From the cell containing the given text, extract its center point as [x, y] coordinate. 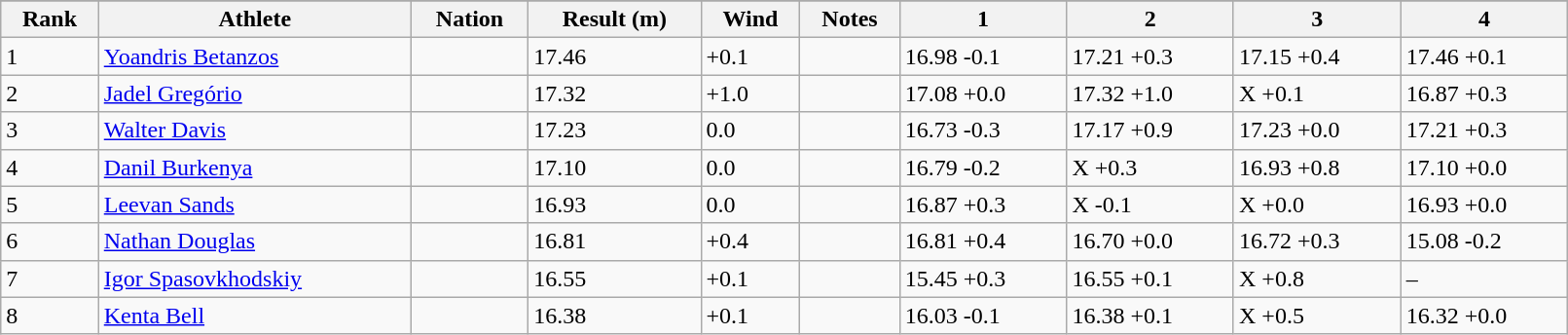
X -0.1 [1150, 205]
6 [50, 242]
Rank [50, 19]
Walter Davis [255, 130]
– [1484, 279]
16.32 +0.0 [1484, 316]
15.08 -0.2 [1484, 242]
Kenta Bell [255, 316]
16.72 +0.3 [1317, 242]
+1.0 [750, 93]
16.79 -0.2 [983, 167]
16.93 +0.0 [1484, 205]
5 [50, 205]
Notes [850, 19]
16.73 -0.3 [983, 130]
X +0.1 [1317, 93]
16.38 +0.1 [1150, 316]
16.98 -0.1 [983, 56]
16.38 [615, 316]
X +0.0 [1317, 205]
X +0.8 [1317, 279]
17.32 +1.0 [1150, 93]
X +0.3 [1150, 167]
Jadel Gregório [255, 93]
+0.4 [750, 242]
16.81 [615, 242]
Nation [469, 19]
17.10 [615, 167]
Igor Spasovkhodskiy [255, 279]
Wind [750, 19]
Athlete [255, 19]
Result (m) [615, 19]
17.23 [615, 130]
16.55 [615, 279]
X +0.5 [1317, 316]
16.93 [615, 205]
Leevan Sands [255, 205]
17.10 +0.0 [1484, 167]
16.03 -0.1 [983, 316]
Danil Burkenya [255, 167]
Nathan Douglas [255, 242]
17.23 +0.0 [1317, 130]
16.55 +0.1 [1150, 279]
17.08 +0.0 [983, 93]
8 [50, 316]
15.45 +0.3 [983, 279]
17.15 +0.4 [1317, 56]
17.17 +0.9 [1150, 130]
16.93 +0.8 [1317, 167]
16.81 +0.4 [983, 242]
17.46 +0.1 [1484, 56]
Yoandris Betanzos [255, 56]
17.46 [615, 56]
16.70 +0.0 [1150, 242]
7 [50, 279]
17.32 [615, 93]
